Provide the (X, Y) coordinate of the cell's center where the given text is located.  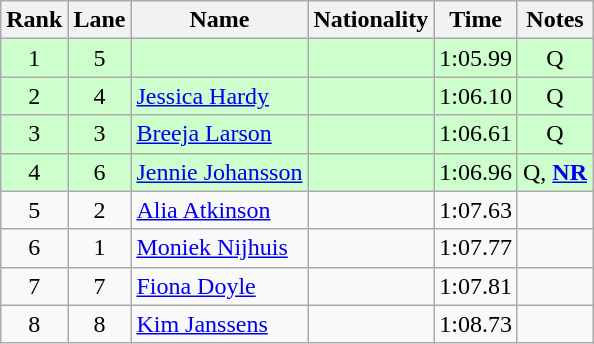
1:06.61 (476, 134)
Rank (34, 20)
1:08.73 (476, 324)
Nationality (371, 20)
1:07.77 (476, 248)
Fiona Doyle (220, 286)
Name (220, 20)
Time (476, 20)
Alia Atkinson (220, 210)
Q, NR (554, 172)
1:06.96 (476, 172)
1:07.81 (476, 286)
Jessica Hardy (220, 96)
Lane (100, 20)
Kim Janssens (220, 324)
Moniek Nijhuis (220, 248)
1:05.99 (476, 58)
Notes (554, 20)
Jennie Johansson (220, 172)
Breeja Larson (220, 134)
1:07.63 (476, 210)
1:06.10 (476, 96)
